Provide the [x, y] coordinate of the cell's center where the given text is located.  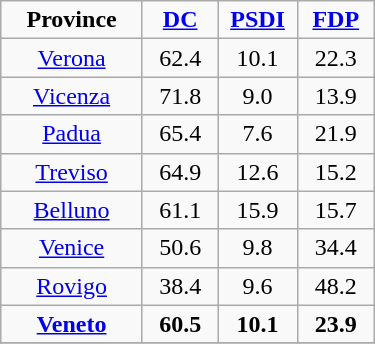
60.5 [180, 324]
Rovigo [72, 286]
15.7 [336, 210]
Veneto [72, 324]
DC [180, 20]
13.9 [336, 96]
22.3 [336, 58]
62.4 [180, 58]
21.9 [336, 134]
Treviso [72, 172]
12.6 [258, 172]
71.8 [180, 96]
9.0 [258, 96]
38.4 [180, 286]
7.6 [258, 134]
PSDI [258, 20]
15.2 [336, 172]
Province [72, 20]
48.2 [336, 286]
34.4 [336, 248]
Venice [72, 248]
9.8 [258, 248]
65.4 [180, 134]
61.1 [180, 210]
15.9 [258, 210]
9.6 [258, 286]
Padua [72, 134]
64.9 [180, 172]
Vicenza [72, 96]
50.6 [180, 248]
FDP [336, 20]
23.9 [336, 324]
Verona [72, 58]
Belluno [72, 210]
